Search for the cell housing the specified text and yield its [x, y] center coordinate. 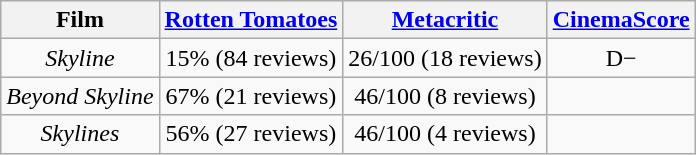
Metacritic [445, 20]
Rotten Tomatoes [251, 20]
Film [80, 20]
46/100 (4 reviews) [445, 134]
46/100 (8 reviews) [445, 96]
CinemaScore [621, 20]
26/100 (18 reviews) [445, 58]
Skylines [80, 134]
Beyond Skyline [80, 96]
15% (84 reviews) [251, 58]
Skyline [80, 58]
D− [621, 58]
67% (21 reviews) [251, 96]
56% (27 reviews) [251, 134]
